For the text-containing cell, return its midpoint in (X, Y) coordinate format. 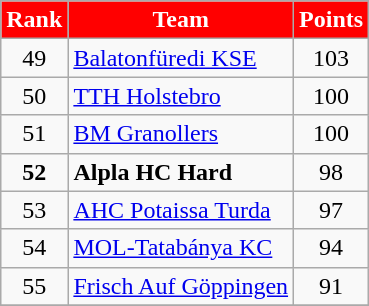
91 (332, 286)
MOL-Tatabánya KC (181, 248)
50 (34, 96)
Team (181, 20)
BM Granollers (181, 134)
AHC Potaissa Turda (181, 210)
94 (332, 248)
97 (332, 210)
98 (332, 172)
Rank (34, 20)
TTH Holstebro (181, 96)
52 (34, 172)
103 (332, 58)
Alpla HC Hard (181, 172)
54 (34, 248)
53 (34, 210)
51 (34, 134)
Points (332, 20)
Balatonfüredi KSE (181, 58)
55 (34, 286)
Frisch Auf Göppingen (181, 286)
49 (34, 58)
